Return (X, Y) of the center of cell containing provided text 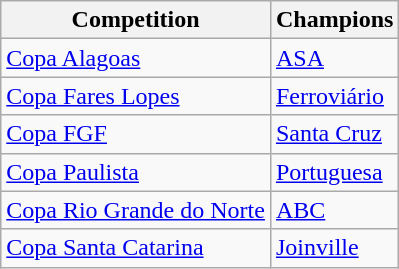
Copa Fares Lopes (136, 96)
Copa FGF (136, 134)
Portuguesa (334, 172)
Copa Santa Catarina (136, 248)
Santa Cruz (334, 134)
Champions (334, 20)
ABC (334, 210)
ASA (334, 58)
Competition (136, 20)
Joinville (334, 248)
Copa Rio Grande do Norte (136, 210)
Ferroviário (334, 96)
Copa Alagoas (136, 58)
Copa Paulista (136, 172)
